Pinpoint the cell where the given text exists, returning its [x, y] midpoint coordinate. 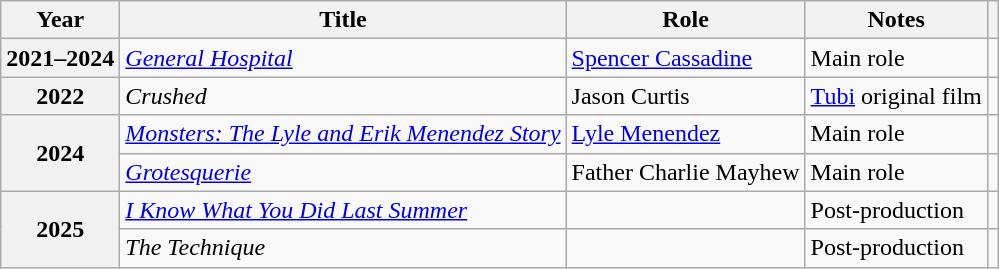
General Hospital [343, 58]
Year [60, 20]
Monsters: The Lyle and Erik Menendez Story [343, 134]
2024 [60, 153]
2021–2024 [60, 58]
2022 [60, 96]
I Know What You Did Last Summer [343, 210]
Role [686, 20]
Grotesquerie [343, 172]
Jason Curtis [686, 96]
Notes [896, 20]
Father Charlie Mayhew [686, 172]
Crushed [343, 96]
Title [343, 20]
The Technique [343, 248]
Spencer Cassadine [686, 58]
Tubi original film [896, 96]
2025 [60, 229]
Lyle Menendez [686, 134]
